Provide the (X, Y) coordinate of the cell's center where the given text is located.  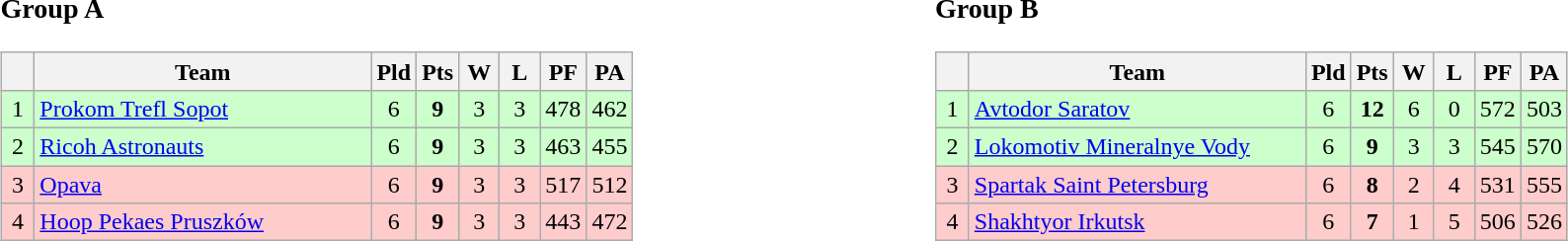
531 (1497, 185)
472 (610, 222)
7 (1372, 222)
8 (1372, 185)
Prokom Trefl Sopot (203, 109)
555 (1544, 185)
Shakhtyor Irkutsk (1137, 222)
Avtodor Saratov (1137, 109)
Ricoh Astronauts (203, 147)
Spartak Saint Petersburg (1137, 185)
506 (1497, 222)
503 (1544, 109)
463 (563, 147)
570 (1544, 147)
512 (610, 185)
5 (1453, 222)
478 (563, 109)
Opava (203, 185)
462 (610, 109)
545 (1497, 147)
443 (563, 222)
Hoop Pekaes Pruszków (203, 222)
572 (1497, 109)
12 (1372, 109)
526 (1544, 222)
0 (1453, 109)
455 (610, 147)
517 (563, 185)
Lokomotiv Mineralnye Vody (1137, 147)
